Provide the (x, y) coordinate of the cell's center where the given text is located.  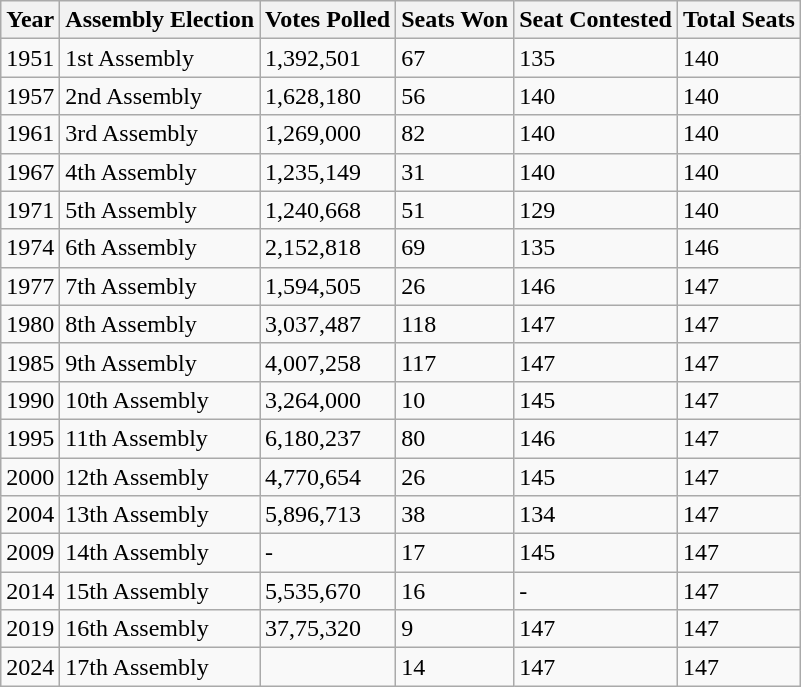
56 (455, 96)
15th Assembly (160, 591)
Assembly Election (160, 20)
4,007,258 (328, 362)
12th Assembly (160, 477)
1995 (30, 438)
3,037,487 (328, 324)
1,240,668 (328, 210)
118 (455, 324)
5,896,713 (328, 515)
10 (455, 400)
1974 (30, 248)
2004 (30, 515)
2000 (30, 477)
Total Seats (738, 20)
6th Assembly (160, 248)
13th Assembly (160, 515)
16th Assembly (160, 629)
1967 (30, 172)
2019 (30, 629)
69 (455, 248)
Votes Polled (328, 20)
4th Assembly (160, 172)
1980 (30, 324)
1,392,501 (328, 58)
1961 (30, 134)
1985 (30, 362)
8th Assembly (160, 324)
17 (455, 553)
5th Assembly (160, 210)
134 (596, 515)
3rd Assembly (160, 134)
1,269,000 (328, 134)
5,535,670 (328, 591)
7th Assembly (160, 286)
82 (455, 134)
2024 (30, 667)
3,264,000 (328, 400)
67 (455, 58)
2014 (30, 591)
1971 (30, 210)
16 (455, 591)
14 (455, 667)
1951 (30, 58)
17th Assembly (160, 667)
6,180,237 (328, 438)
1990 (30, 400)
10th Assembly (160, 400)
129 (596, 210)
51 (455, 210)
1,235,149 (328, 172)
4,770,654 (328, 477)
Seats Won (455, 20)
1977 (30, 286)
2nd Assembly (160, 96)
2009 (30, 553)
1st Assembly (160, 58)
80 (455, 438)
1,628,180 (328, 96)
37,75,320 (328, 629)
9th Assembly (160, 362)
1957 (30, 96)
117 (455, 362)
Seat Contested (596, 20)
Year (30, 20)
31 (455, 172)
14th Assembly (160, 553)
38 (455, 515)
9 (455, 629)
2,152,818 (328, 248)
1,594,505 (328, 286)
11th Assembly (160, 438)
